Provide the (X, Y) coordinate of the cell's center where the given text is located.  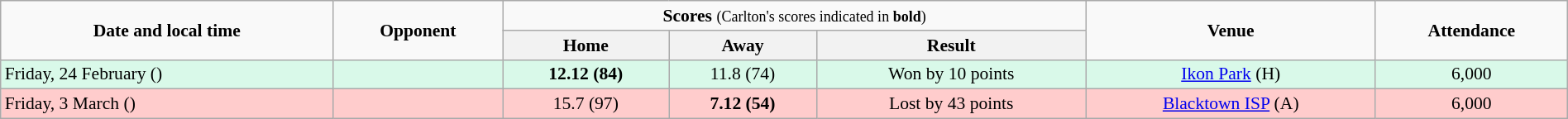
Friday, 3 March () (167, 104)
Opponent (418, 30)
Away (743, 45)
7.12 (54) (743, 104)
Venue (1231, 30)
Attendance (1471, 30)
Result (951, 45)
Friday, 24 February () (167, 74)
Won by 10 points (951, 74)
12.12 (84) (586, 74)
11.8 (74) (743, 74)
15.7 (97) (586, 104)
Home (586, 45)
Ikon Park (H) (1231, 74)
Date and local time (167, 30)
Lost by 43 points (951, 104)
Scores (Carlton's scores indicated in bold) (794, 16)
Blacktown ISP (A) (1231, 104)
